Detect which cell encompasses the target text, then output its [x, y] center coordinate. 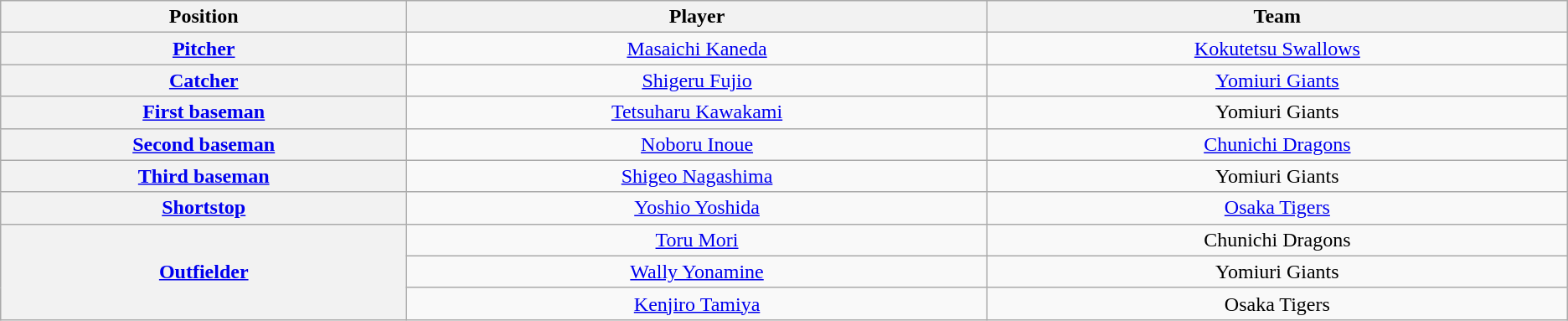
Kokutetsu Swallows [1277, 49]
Pitcher [204, 49]
Wally Yonamine [697, 272]
Catcher [204, 80]
Team [1277, 17]
Player [697, 17]
Position [204, 17]
Shigeru Fujio [697, 80]
Outfielder [204, 272]
Third baseman [204, 176]
Noboru Inoue [697, 144]
Tetsuharu Kawakami [697, 112]
Shigeo Nagashima [697, 176]
Second baseman [204, 144]
Kenjiro Tamiya [697, 303]
Yoshio Yoshida [697, 208]
Masaichi Kaneda [697, 49]
Toru Mori [697, 240]
First baseman [204, 112]
Shortstop [204, 208]
